Scan for the cell matching the given text and deliver its (x, y) coordinate at center. 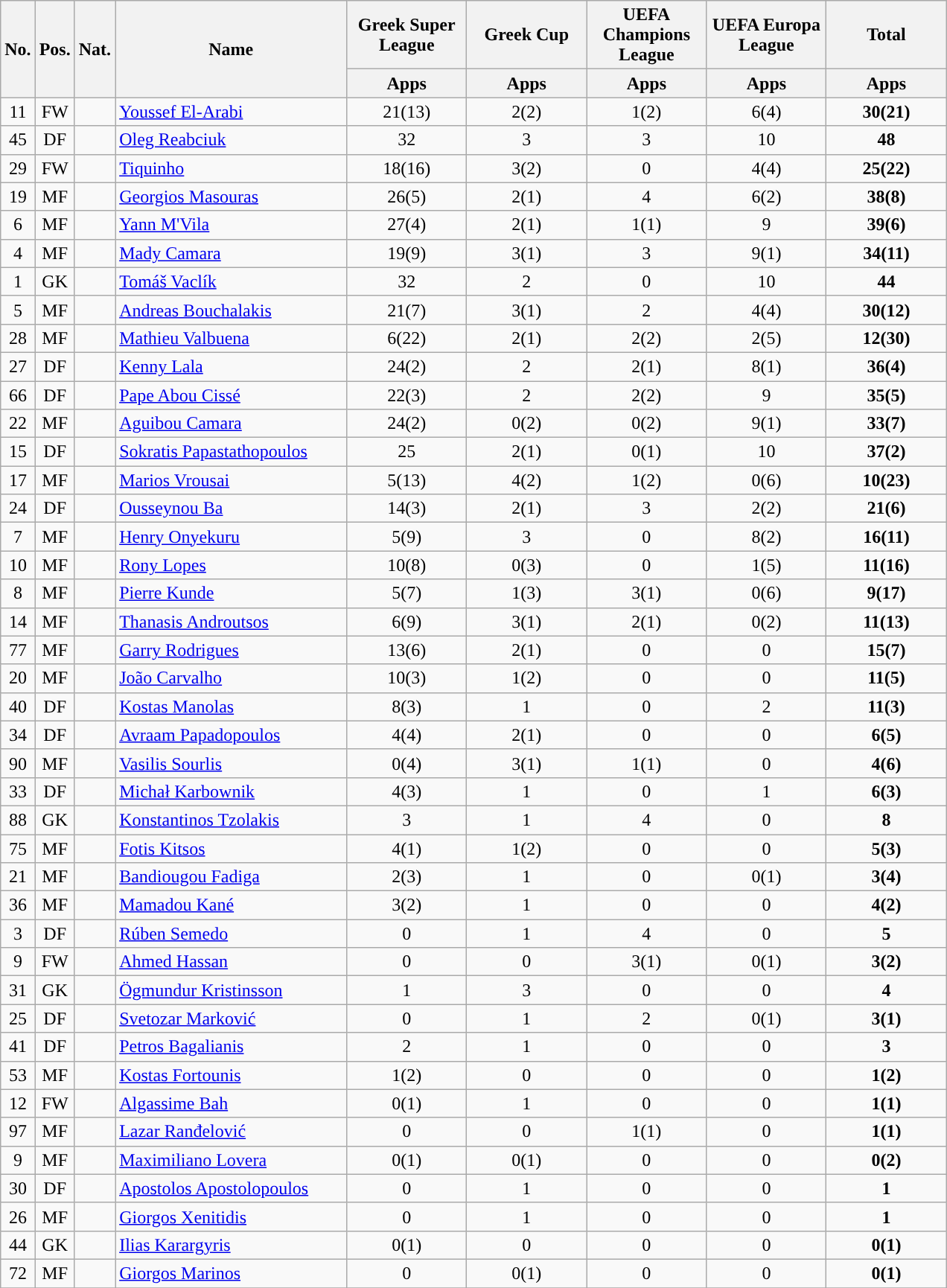
Henry Onyekuru (231, 537)
12(30) (886, 338)
Michał Karbownik (231, 791)
11(13) (886, 622)
26(5) (406, 197)
0(4) (406, 763)
0(3) (527, 565)
Tomáš Vaclík (231, 281)
36 (18, 905)
Pape Abou Cissé (231, 395)
6(2) (767, 197)
14 (18, 622)
15(7) (886, 650)
Greek Cup (527, 35)
72 (18, 1273)
Ousseynou Ba (231, 508)
Algassime Bah (231, 1103)
5(9) (406, 537)
Rúben Semedo (231, 934)
Vasilis Sourlis (231, 763)
37(2) (886, 452)
Konstantinos Tzolakis (231, 820)
João Carvalho (231, 678)
2(5) (767, 338)
5(3) (886, 848)
Garry Rodrigues (231, 650)
10(3) (406, 678)
18(16) (406, 168)
8(2) (767, 537)
4(3) (406, 791)
36(4) (886, 366)
77 (18, 650)
21 (18, 877)
Pos. (55, 49)
48 (886, 140)
Pierre Kunde (231, 593)
6(3) (886, 791)
UEFA Champions League (646, 35)
Fotis Kitsos (231, 848)
Ögmundur Kristinsson (231, 990)
Avraam Papadopoulos (231, 735)
34(11) (886, 253)
26 (18, 1217)
17 (18, 480)
45 (18, 140)
21(6) (886, 508)
Georgios Masouras (231, 197)
20 (18, 678)
8(3) (406, 707)
Svetozar Marković (231, 1018)
Name (231, 49)
28 (18, 338)
1(3) (527, 593)
41 (18, 1047)
No. (18, 49)
Youssef El-Arabi (231, 112)
53 (18, 1075)
UEFA Europa League (767, 35)
34 (18, 735)
11(3) (886, 707)
12 (18, 1103)
35(5) (886, 395)
Lazar Ranđelović (231, 1132)
90 (18, 763)
97 (18, 1132)
88 (18, 820)
25(22) (886, 168)
Tiquinho (231, 168)
1(5) (767, 565)
Mady Camara (231, 253)
30(21) (886, 112)
75 (18, 848)
11(16) (886, 565)
Rony Lopes (231, 565)
Andreas Bouchalakis (231, 310)
Nat. (95, 49)
11(5) (886, 678)
33 (18, 791)
Greek Super League (406, 35)
22(3) (406, 395)
21(13) (406, 112)
Sokratis Papastathopoulos (231, 452)
10(8) (406, 565)
30(12) (886, 310)
9(17) (886, 593)
Marios Vrousai (231, 480)
2(3) (406, 877)
7 (18, 537)
Giorgos Xenitidis (231, 1217)
15 (18, 452)
6(22) (406, 338)
40 (18, 707)
Total (886, 35)
6(5) (886, 735)
Maximiliano Lovera (231, 1160)
Kostas Manolas (231, 707)
19 (18, 197)
Ilias Karargyris (231, 1245)
22 (18, 424)
24 (18, 508)
30 (18, 1188)
5(7) (406, 593)
14(3) (406, 508)
Mathieu Valbuena (231, 338)
4(6) (886, 763)
10(23) (886, 480)
19(9) (406, 253)
66 (18, 395)
Mamadou Kané (231, 905)
Thanasis Androutsos (231, 622)
8(1) (767, 366)
11 (18, 112)
Kenny Lala (231, 366)
Petros Bagalianis (231, 1047)
Bandiougou Fadiga (231, 877)
33(7) (886, 424)
Aguibou Camara (231, 424)
Oleg Reabciuk (231, 140)
4(1) (406, 848)
Kostas Fortounis (231, 1075)
5(13) (406, 480)
39(6) (886, 225)
29 (18, 168)
6(4) (767, 112)
Ahmed Hassan (231, 962)
13(6) (406, 650)
27(4) (406, 225)
6 (18, 225)
Giorgos Marinos (231, 1273)
3(4) (886, 877)
38(8) (886, 197)
31 (18, 990)
6(9) (406, 622)
21(7) (406, 310)
16(11) (886, 537)
Apostolos Apostolopoulos (231, 1188)
27 (18, 366)
Yann M'Vila (231, 225)
